Find where the given text appears and provide that cell's center as [x, y] coordinate. 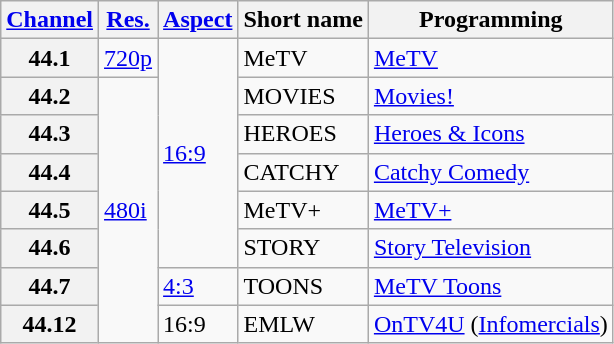
HEROES [303, 134]
Catchy Comedy [490, 172]
OnTV4U (Infomercials) [490, 324]
720p [128, 58]
480i [128, 210]
Story Television [490, 248]
Aspect [198, 20]
44.4 [50, 172]
TOONS [303, 286]
MOVIES [303, 96]
CATCHY [303, 172]
44.2 [50, 96]
Movies! [490, 96]
Short name [303, 20]
Programming [490, 20]
EMLW [303, 324]
STORY [303, 248]
44.6 [50, 248]
44.5 [50, 210]
Channel [50, 20]
44.7 [50, 286]
44.1 [50, 58]
Heroes & Icons [490, 134]
44.12 [50, 324]
4:3 [198, 286]
MeTV Toons [490, 286]
Res. [128, 20]
44.3 [50, 134]
